Return the [X, Y] coordinate for the center point of the cell that contains the specified text.  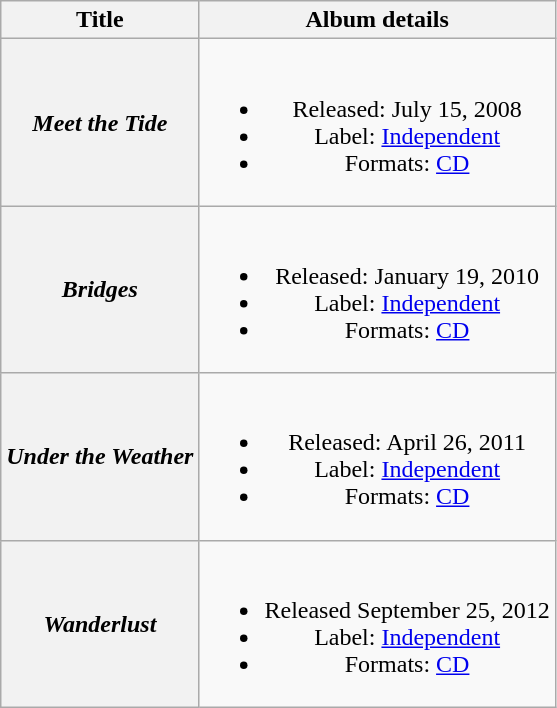
Released: April 26, 2011Label: IndependentFormats: CD [377, 456]
Released September 25, 2012Label: IndependentFormats: CD [377, 624]
Wanderlust [100, 624]
Under the Weather [100, 456]
Album details [377, 20]
Released: January 19, 2010Label: IndependentFormats: CD [377, 290]
Bridges [100, 290]
Released: July 15, 2008Label: IndependentFormats: CD [377, 122]
Title [100, 20]
Meet the Tide [100, 122]
